Find where the given text appears and provide that cell's center as (X, Y) coordinate. 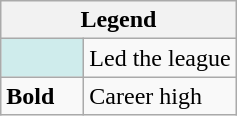
Legend (118, 20)
Career high (160, 96)
Led the league (160, 58)
Bold (42, 96)
